Capture the cell that displays the provided text and extract its [x, y] central coordinate. 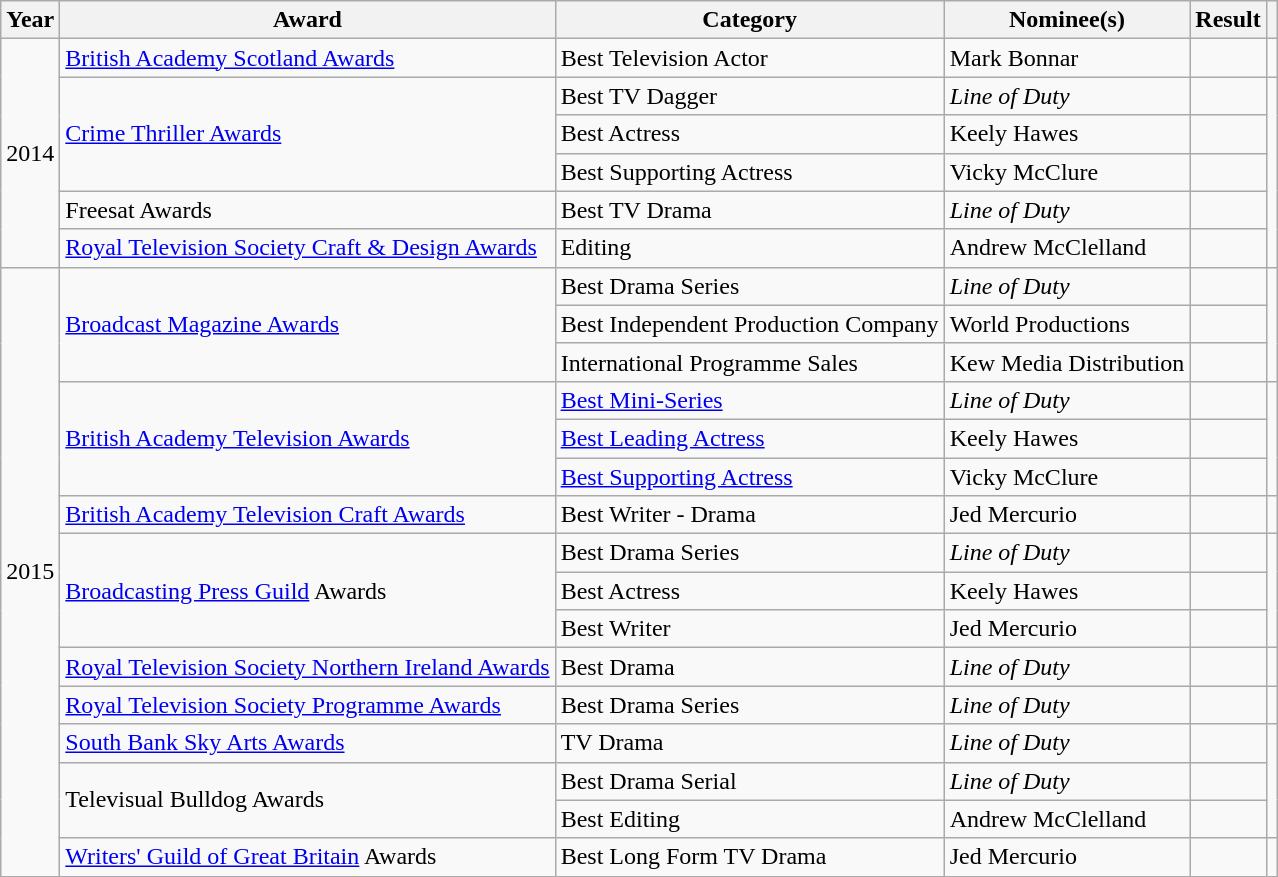
Broadcasting Press Guild Awards [308, 591]
2015 [30, 572]
Best TV Dagger [750, 96]
TV Drama [750, 743]
South Bank Sky Arts Awards [308, 743]
Best Leading Actress [750, 438]
Televisual Bulldog Awards [308, 800]
Writers' Guild of Great Britain Awards [308, 857]
Freesat Awards [308, 210]
Mark Bonnar [1067, 58]
International Programme Sales [750, 362]
Royal Television Society Craft & Design Awards [308, 248]
British Academy Scotland Awards [308, 58]
Best Drama Serial [750, 781]
British Academy Television Craft Awards [308, 515]
Crime Thriller Awards [308, 134]
Editing [750, 248]
Category [750, 20]
Award [308, 20]
Best TV Drama [750, 210]
Best Television Actor [750, 58]
British Academy Television Awards [308, 438]
Best Drama [750, 667]
Broadcast Magazine Awards [308, 324]
Best Long Form TV Drama [750, 857]
Year [30, 20]
Best Independent Production Company [750, 324]
Nominee(s) [1067, 20]
Best Writer [750, 629]
Best Writer - Drama [750, 515]
2014 [30, 153]
Best Mini-Series [750, 400]
Best Editing [750, 819]
Royal Television Society Northern Ireland Awards [308, 667]
Royal Television Society Programme Awards [308, 705]
Result [1228, 20]
Kew Media Distribution [1067, 362]
World Productions [1067, 324]
